Capture the cell that displays the provided text and extract its (x, y) central coordinate. 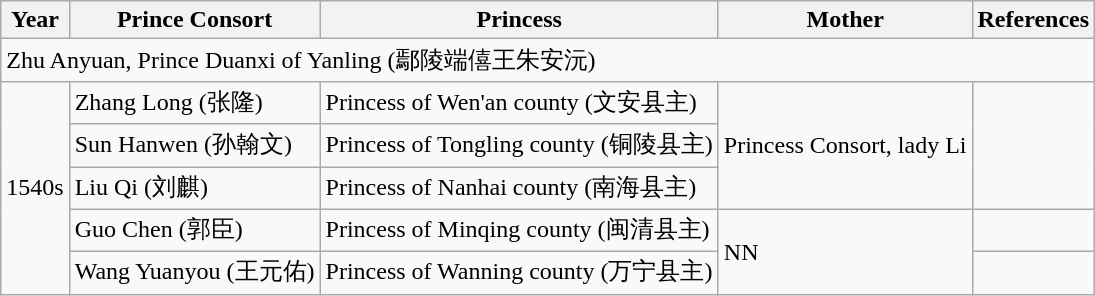
NN (845, 252)
Prince Consort (194, 20)
Year (35, 20)
References (1034, 20)
Zhu Anyuan, Prince Duanxi of Yanling (鄢陵端僖王朱安沅) (548, 60)
Princess of Minqing county (闽清县主) (519, 230)
Princess Consort, lady Li (845, 145)
1540s (35, 188)
Princess of Wanning county (万宁县主) (519, 274)
Mother (845, 20)
Princess of Tongling county (铜陵县主) (519, 146)
Sun Hanwen (孙翰文) (194, 146)
Princess of Wen'an county (文安县主) (519, 102)
Princess (519, 20)
Zhang Long (张隆) (194, 102)
Wang Yuanyou (王元佑) (194, 274)
Guo Chen (郭臣) (194, 230)
Liu Qi (刘麒) (194, 188)
Princess of Nanhai county (南海县主) (519, 188)
